Output the [x, y] coordinate of the center of the cell containing the given text.  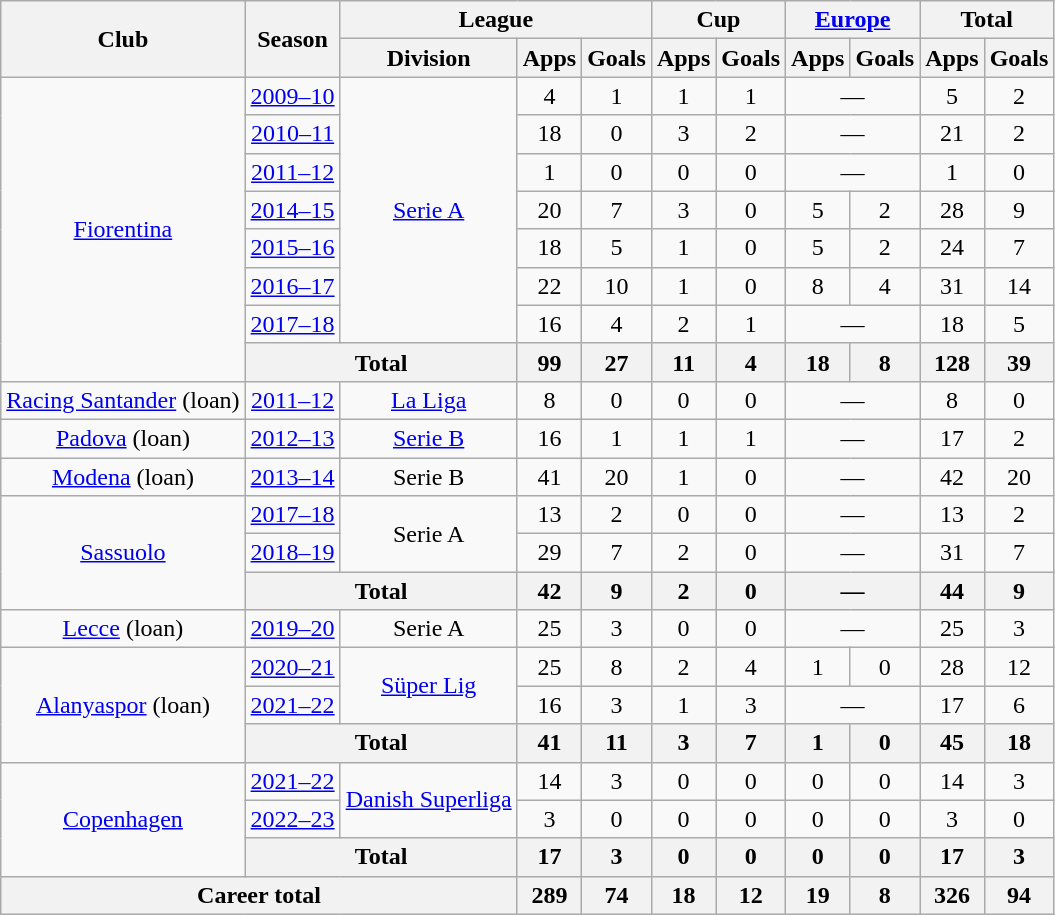
Süper Lig [428, 686]
2012–13 [292, 438]
6 [1019, 705]
Danish Superliga [428, 800]
Padova (loan) [123, 438]
2018–19 [292, 553]
2014–15 [292, 210]
Career total [259, 895]
44 [952, 591]
2019–20 [292, 629]
Lecce (loan) [123, 629]
2016–17 [292, 286]
74 [617, 895]
29 [549, 553]
94 [1019, 895]
22 [549, 286]
2010–11 [292, 134]
League [496, 20]
Copenhagen [123, 819]
Division [428, 58]
45 [952, 743]
2020–21 [292, 667]
Europe [853, 20]
Alanyaspor (loan) [123, 705]
39 [1019, 362]
19 [818, 895]
Sassuolo [123, 553]
99 [549, 362]
Racing Santander (loan) [123, 400]
Cup [718, 20]
2022–23 [292, 819]
Modena (loan) [123, 477]
Club [123, 39]
289 [549, 895]
10 [617, 286]
21 [952, 134]
27 [617, 362]
Season [292, 39]
2015–16 [292, 248]
24 [952, 248]
La Liga [428, 400]
Fiorentina [123, 229]
2009–10 [292, 96]
2013–14 [292, 477]
326 [952, 895]
128 [952, 362]
